Return the [x, y] coordinate for the center point of the cell that contains the specified text.  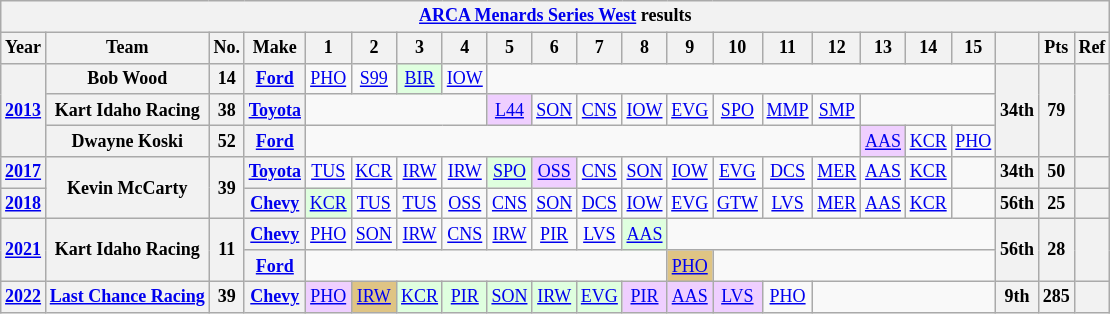
28 [1056, 250]
2018 [24, 204]
3 [420, 48]
2017 [24, 172]
25 [1056, 204]
BIR [420, 78]
52 [226, 140]
13 [884, 48]
9th [1018, 296]
Year [24, 48]
2013 [24, 110]
Team [127, 48]
GTW [738, 204]
ARCA Menards Series West results [556, 16]
SMP [837, 110]
38 [226, 110]
1 [328, 48]
Pts [1056, 48]
6 [554, 48]
12 [837, 48]
50 [1056, 172]
9 [690, 48]
7 [599, 48]
No. [226, 48]
4 [464, 48]
2 [374, 48]
S99 [374, 78]
MMP [788, 110]
Dwayne Koski [127, 140]
5 [510, 48]
Kevin McCarty [127, 188]
285 [1056, 296]
Ref [1092, 48]
Last Chance Racing [127, 296]
L44 [510, 110]
2022 [24, 296]
Make [274, 48]
2021 [24, 250]
79 [1056, 110]
10 [738, 48]
8 [644, 48]
15 [974, 48]
Bob Wood [127, 78]
